Output the [x, y] coordinate of the center of the cell containing the given text.  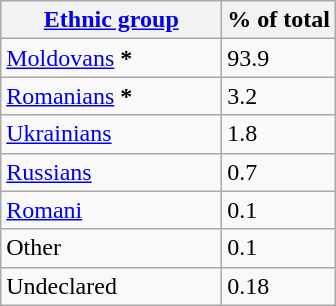
% of total [279, 20]
0.7 [279, 172]
1.8 [279, 134]
Moldovans * [112, 58]
93.9 [279, 58]
Undeclared [112, 286]
Romani [112, 210]
Romanians * [112, 96]
0.18 [279, 286]
Ethnic group [112, 20]
Ukrainians [112, 134]
Other [112, 248]
Russians [112, 172]
3.2 [279, 96]
